Locate the cell with the specified text and output its (x, y) center coordinate. 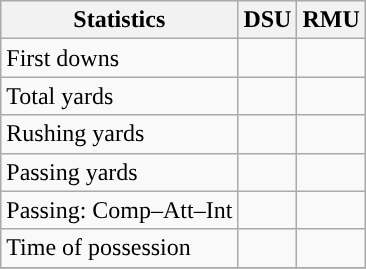
DSU (268, 20)
Rushing yards (120, 134)
RMU (331, 20)
Passing: Comp–Att–Int (120, 210)
First downs (120, 58)
Statistics (120, 20)
Total yards (120, 96)
Passing yards (120, 172)
Time of possession (120, 248)
